Find where the given text appears and provide that cell's center as (x, y) coordinate. 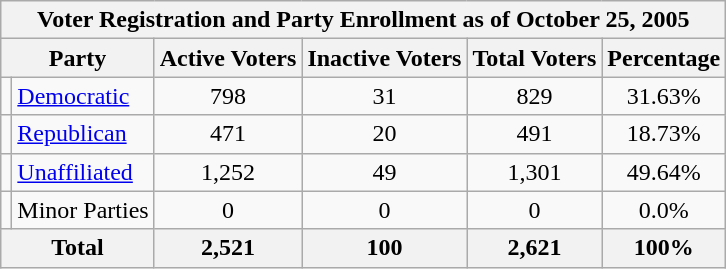
100 (384, 248)
1,301 (534, 172)
31.63% (664, 96)
Total Voters (534, 58)
31 (384, 96)
49.64% (664, 172)
471 (228, 134)
1,252 (228, 172)
49 (384, 172)
0.0% (664, 210)
491 (534, 134)
Party (78, 58)
20 (384, 134)
Active Voters (228, 58)
829 (534, 96)
Unaffiliated (83, 172)
Minor Parties (83, 210)
Democratic (83, 96)
Total (78, 248)
100% (664, 248)
Inactive Voters (384, 58)
Voter Registration and Party Enrollment as of October 25, 2005 (364, 20)
Percentage (664, 58)
2,521 (228, 248)
798 (228, 96)
2,621 (534, 248)
Republican (83, 134)
18.73% (664, 134)
